Return (X, Y) of the center of cell containing provided text 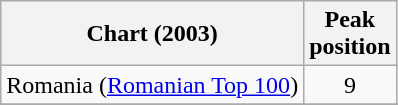
Peakposition (350, 34)
Chart (2003) (152, 34)
9 (350, 85)
Romania (Romanian Top 100) (152, 85)
